Extract the (x, y) coordinate from the center of the cell holding the provided text.  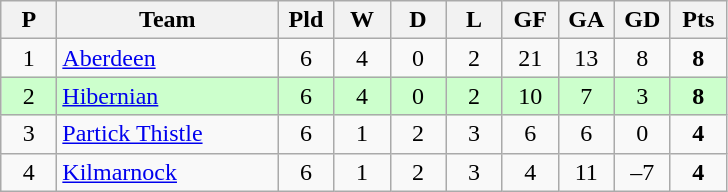
Partick Thistle (168, 134)
P (29, 20)
–7 (642, 172)
Pts (698, 20)
L (474, 20)
GA (586, 20)
Pld (306, 20)
GF (530, 20)
Team (168, 20)
D (418, 20)
11 (586, 172)
Hibernian (168, 96)
GD (642, 20)
Aberdeen (168, 58)
7 (586, 96)
10 (530, 96)
Kilmarnock (168, 172)
13 (586, 58)
21 (530, 58)
W (362, 20)
